For the text-containing cell, return its midpoint in [x, y] coordinate format. 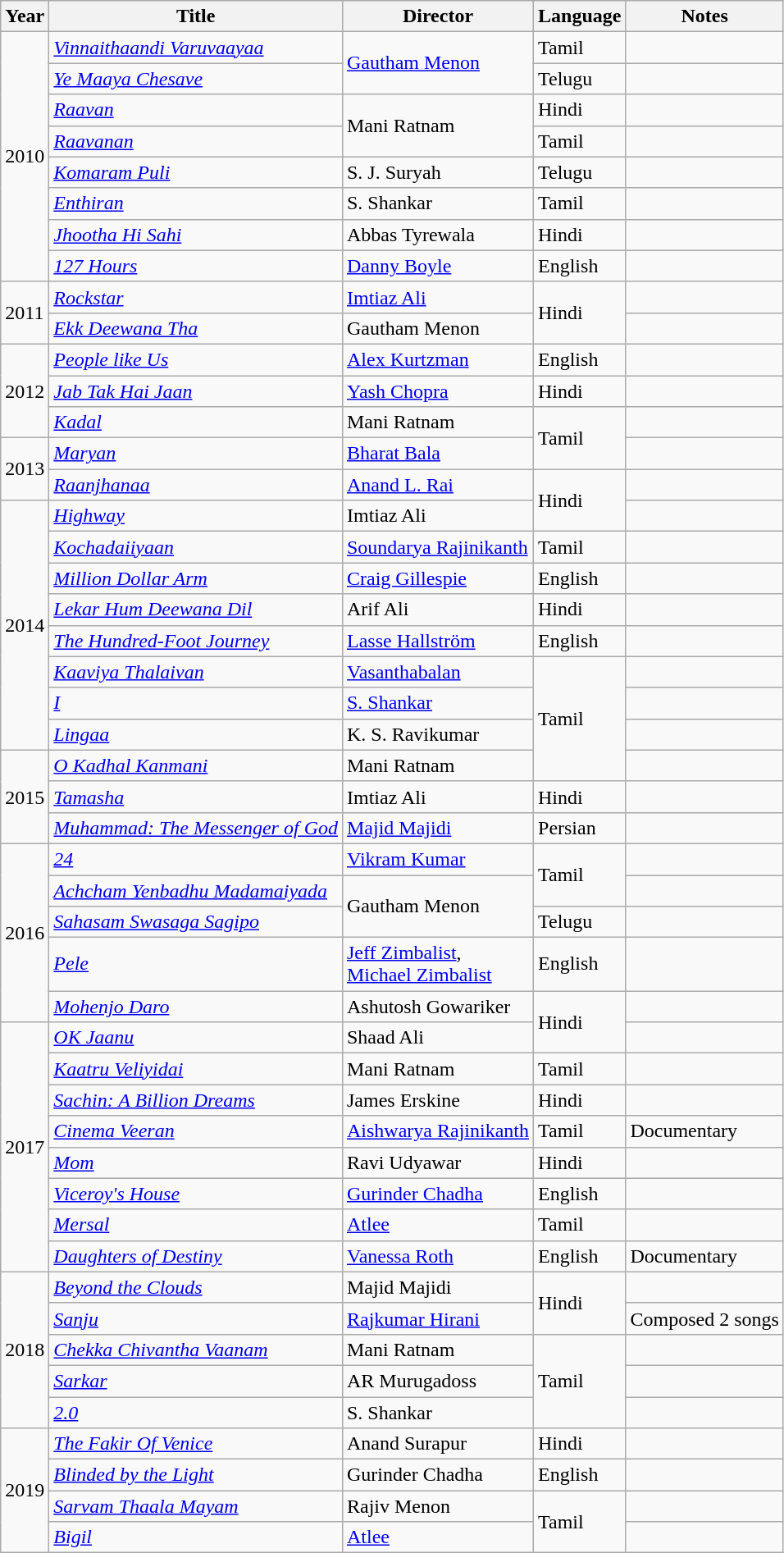
Ekk Deewana Tha [196, 328]
Sarvam Thaala Mayam [196, 1506]
Director [438, 16]
Craig Gillespie [438, 578]
Vasanthabalan [438, 672]
Anand L. Rai [438, 485]
People like Us [196, 359]
Raavanan [196, 141]
Ashutosh Gowariker [438, 1007]
Shaad Ali [438, 1038]
Sanju [196, 1318]
S. J. Suryah [438, 172]
Rajiv Menon [438, 1506]
2014 [25, 625]
Ye Maaya Chesave [196, 79]
Chekka Chivantha Vaanam [196, 1350]
Language [580, 16]
Bharat Bala [438, 454]
Highway [196, 516]
Viceroy's House [196, 1194]
OK Jaanu [196, 1038]
2012 [25, 391]
Enthiran [196, 203]
Sachin: A Billion Dreams [196, 1100]
Raavan [196, 110]
Raanjhanaa [196, 485]
Achcham Yenbadhu Madamaiyada [196, 890]
K. S. Ravikumar [438, 734]
Bigil [196, 1537]
Soundarya Rajinikanth [438, 547]
Million Dollar Arm [196, 578]
Year [25, 16]
Lekar Hum Deewana Dil [196, 610]
Ravi Udyawar [438, 1162]
Abbas Tyrewala [438, 235]
Danny Boyle [438, 266]
Kaaviya Thalaivan [196, 672]
Vinnaithaandi Varuvaayaa [196, 48]
AR Murugadoss [438, 1381]
O Kadhal Kanmani [196, 765]
2018 [25, 1350]
Jhootha Hi Sahi [196, 235]
Yash Chopra [438, 391]
Blinded by the Light [196, 1475]
Jeff Zimbalist,Michael Zimbalist [438, 965]
Maryan [196, 454]
Title [196, 16]
Sarkar [196, 1381]
Mom [196, 1162]
I [196, 703]
Composed 2 songs [704, 1318]
Komaram Puli [196, 172]
Tamasha [196, 797]
Kadal [196, 423]
2011 [25, 313]
Notes [704, 16]
Kochadaiiyaan [196, 547]
The Hundred-Foot Journey [196, 641]
2019 [25, 1491]
The Fakir Of Venice [196, 1444]
2016 [25, 932]
2017 [25, 1147]
Kaatru Veliyidai [196, 1069]
Rajkumar Hirani [438, 1318]
Alex Kurtzman [438, 359]
24 [196, 859]
Muhammad: The Messenger of God [196, 828]
Vikram Kumar [438, 859]
Jab Tak Hai Jaan [196, 391]
Anand Surapur [438, 1444]
Mohenjo Daro [196, 1007]
Cinema Veeran [196, 1131]
127 Hours [196, 266]
Persian [580, 828]
Arif Ali [438, 610]
2013 [25, 469]
Daughters of Destiny [196, 1256]
James Erskine [438, 1100]
Mersal [196, 1225]
Beyond the Clouds [196, 1287]
Lasse Hallström [438, 641]
Pele [196, 965]
Vanessa Roth [438, 1256]
2010 [25, 157]
2.0 [196, 1412]
2015 [25, 797]
Sahasam Swasaga Sagipo [196, 922]
Aishwarya Rajinikanth [438, 1131]
Lingaa [196, 734]
Rockstar [196, 297]
